Pinpoint the cell where the given text exists, returning its (x, y) midpoint coordinate. 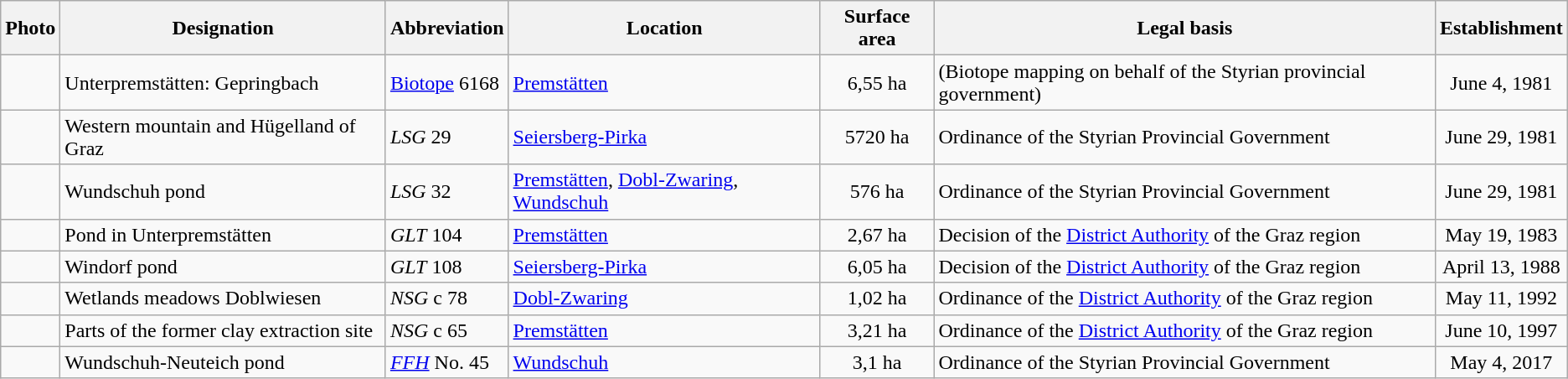
LSG 32 (447, 191)
(Biotope mapping on behalf of the Styrian provincial government) (1184, 82)
Western mountain and Hügelland of Graz (223, 138)
Windorf pond (223, 267)
Wundschuh (664, 362)
5720 ha (877, 138)
Wundschuh-Neuteich pond (223, 362)
3,21 ha (877, 330)
GLT 104 (447, 235)
Parts of the former clay extraction site (223, 330)
6,55 ha (877, 82)
FFH No. 45 (447, 362)
NSG c 65 (447, 330)
Premstätten, Dobl-Zwaring, Wundschuh (664, 191)
Location (664, 29)
Unterpremstätten: Gepringbach (223, 82)
Photo (30, 29)
NSG c 78 (447, 299)
GLT 108 (447, 267)
Dobl-Zwaring (664, 299)
LSG 29 (447, 138)
1,02 ha (877, 299)
May 4, 2017 (1501, 362)
2,67 ha (877, 235)
3,1 ha (877, 362)
Designation (223, 29)
576 ha (877, 191)
June 4, 1981 (1501, 82)
Legal basis (1184, 29)
Biotope 6168 (447, 82)
Wundschuh pond (223, 191)
May 11, 1992 (1501, 299)
May 19, 1983 (1501, 235)
June 10, 1997 (1501, 330)
6,05 ha (877, 267)
April 13, 1988 (1501, 267)
Establishment (1501, 29)
Abbreviation (447, 29)
Surface area (877, 29)
Pond in Unterpremstätten (223, 235)
Wetlands meadows Doblwiesen (223, 299)
